Return the (X, Y) coordinate for the center point of the cell that contains the specified text.  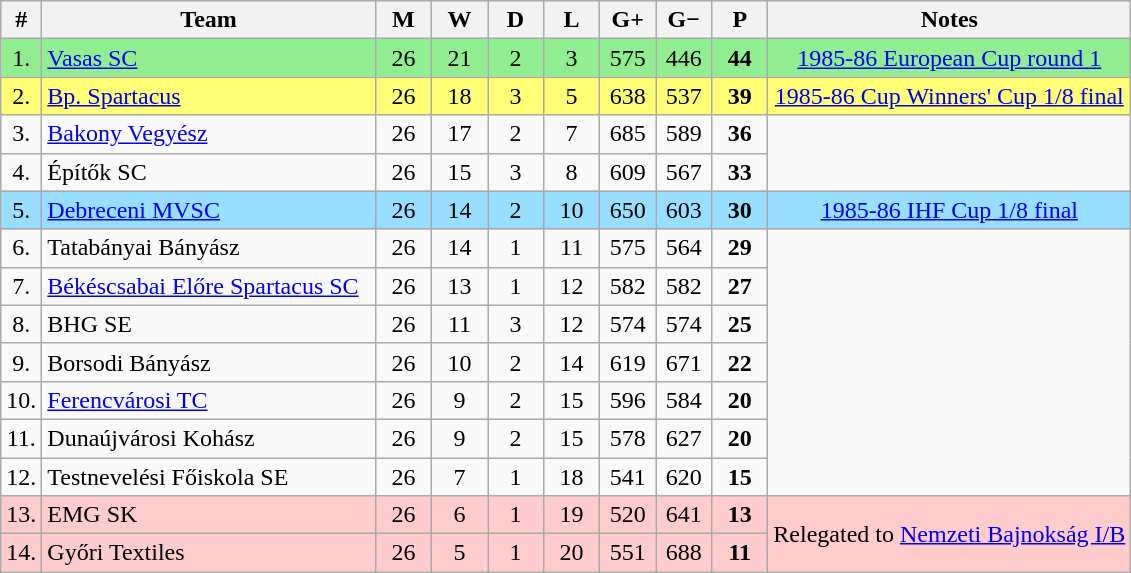
567 (684, 172)
10. (22, 400)
8 (572, 172)
Győri Textiles (209, 553)
Bakony Vegyész (209, 134)
Békéscsabai Előre Spartacus SC (209, 286)
Tatabányai Bányász (209, 248)
2. (22, 96)
Testnevelési Főiskola SE (209, 477)
5. (22, 210)
4. (22, 172)
L (572, 20)
BHG SE (209, 324)
1985-86 IHF Cup 1/8 final (950, 210)
596 (628, 400)
39 (740, 96)
1985-86 European Cup round 1 (950, 58)
Notes (950, 20)
7. (22, 286)
520 (628, 515)
620 (684, 477)
8. (22, 324)
6. (22, 248)
3. (22, 134)
36 (740, 134)
609 (628, 172)
603 (684, 210)
EMG SK (209, 515)
33 (740, 172)
1985-86 Cup Winners' Cup 1/8 final (950, 96)
638 (628, 96)
17 (459, 134)
551 (628, 553)
22 (740, 362)
G+ (628, 20)
578 (628, 438)
Borsodi Bányász (209, 362)
M (403, 20)
564 (684, 248)
21 (459, 58)
641 (684, 515)
Dunaújvárosi Kohász (209, 438)
# (22, 20)
G− (684, 20)
Bp. Spartacus (209, 96)
1. (22, 58)
Ferencvárosi TC (209, 400)
685 (628, 134)
Vasas SC (209, 58)
30 (740, 210)
13. (22, 515)
627 (684, 438)
671 (684, 362)
W (459, 20)
27 (740, 286)
6 (459, 515)
P (740, 20)
537 (684, 96)
9. (22, 362)
44 (740, 58)
589 (684, 134)
446 (684, 58)
688 (684, 553)
11. (22, 438)
19 (572, 515)
Team (209, 20)
650 (628, 210)
541 (628, 477)
D (516, 20)
584 (684, 400)
Építők SC (209, 172)
25 (740, 324)
619 (628, 362)
Debreceni MVSC (209, 210)
14. (22, 553)
29 (740, 248)
Relegated to Nemzeti Bajnokság I/B (950, 534)
12. (22, 477)
